Return the [X, Y] coordinate for the center point of the cell that contains the specified text.  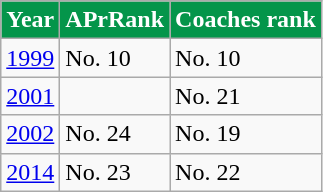
2014 [30, 172]
1999 [30, 58]
Year [30, 20]
No. 21 [246, 96]
No. 24 [115, 134]
APrRank [115, 20]
No. 19 [246, 134]
Coaches rank [246, 20]
No. 22 [246, 172]
No. 23 [115, 172]
2001 [30, 96]
2002 [30, 134]
